Output the [x, y] coordinate of the center of the cell containing the given text.  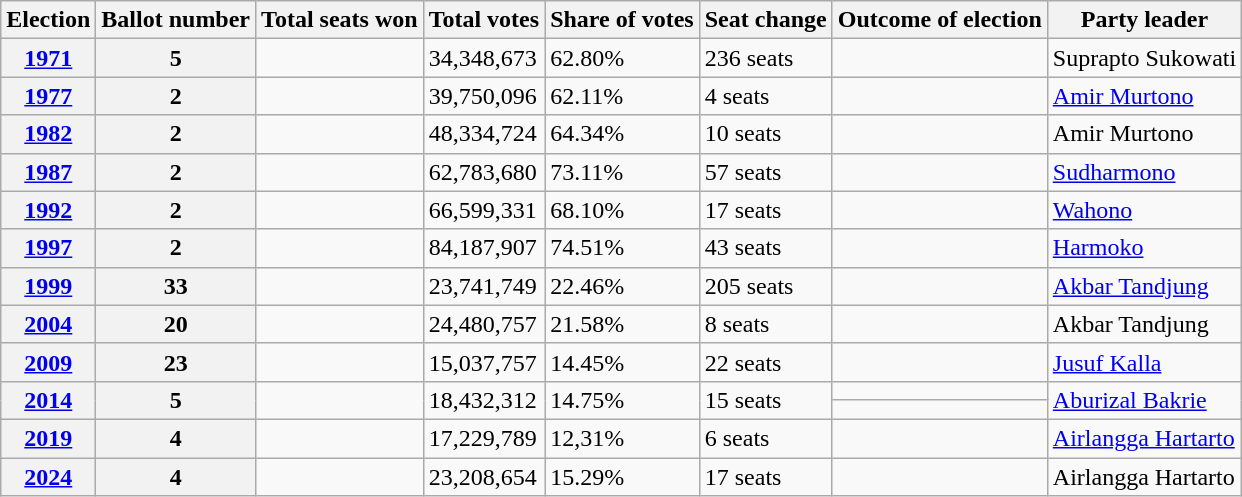
64.34% [622, 134]
Wahono [1144, 210]
1971 [48, 58]
1982 [48, 134]
1977 [48, 96]
1992 [48, 210]
Share of votes [622, 20]
2019 [48, 438]
8 seats [766, 324]
Jusuf Kalla [1144, 362]
12,31% [622, 438]
Seat change [766, 20]
Suprapto Sukowati [1144, 58]
Ballot number [176, 20]
1987 [48, 172]
Election [48, 20]
22 seats [766, 362]
62.80% [622, 58]
Aburizal Bakrie [1144, 400]
1999 [48, 286]
22.46% [622, 286]
6 seats [766, 438]
48,334,724 [484, 134]
20 [176, 324]
68.10% [622, 210]
62,783,680 [484, 172]
2024 [48, 477]
24,480,757 [484, 324]
43 seats [766, 248]
23,208,654 [484, 477]
66,599,331 [484, 210]
23,741,749 [484, 286]
57 seats [766, 172]
4 seats [766, 96]
62.11% [622, 96]
17,229,789 [484, 438]
23 [176, 362]
15,037,757 [484, 362]
205 seats [766, 286]
Outcome of election [940, 20]
2004 [48, 324]
1997 [48, 248]
2014 [48, 400]
14.75% [622, 400]
Party leader [1144, 20]
10 seats [766, 134]
Sudharmono [1144, 172]
Total seats won [340, 20]
21.58% [622, 324]
74.51% [622, 248]
2009 [48, 362]
15.29% [622, 477]
73.11% [622, 172]
34,348,673 [484, 58]
14.45% [622, 362]
15 seats [766, 400]
Total votes [484, 20]
39,750,096 [484, 96]
33 [176, 286]
236 seats [766, 58]
18,432,312 [484, 400]
84,187,907 [484, 248]
Harmoko [1144, 248]
